Pinpoint the cell where the given text exists, returning its [X, Y] midpoint coordinate. 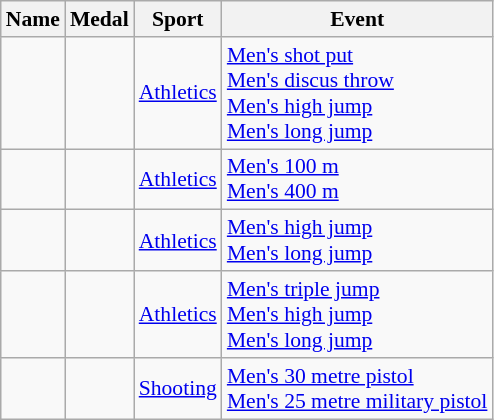
Men's high jumpMen's long jump [358, 240]
Men's 100 mMen's 400 m [358, 180]
Medal [100, 19]
Shooting [178, 388]
Name [33, 19]
Sport [178, 19]
Men's triple jumpMen's high jumpMen's long jump [358, 314]
Men's shot putMen's discus throwMen's high jumpMen's long jump [358, 93]
Men's 30 metre pistolMen's 25 metre military pistol [358, 388]
Event [358, 19]
